Pinpoint the cell where the given text exists, returning its (x, y) midpoint coordinate. 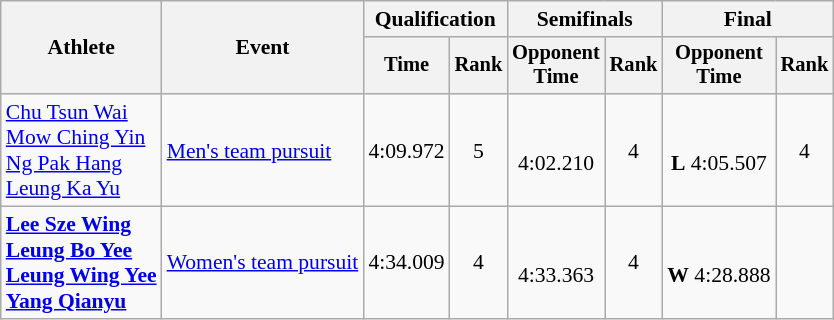
Chu Tsun WaiMow Ching YinNg Pak HangLeung Ka Yu (82, 150)
Time (406, 66)
Women's team pursuit (263, 263)
Athlete (82, 48)
4:34.009 (406, 263)
Semifinals (584, 19)
Men's team pursuit (263, 150)
4:02.210 (556, 150)
4:09.972 (406, 150)
Qualification (435, 19)
Event (263, 48)
Lee Sze WingLeung Bo YeeLeung Wing YeeYang Qianyu (82, 263)
5 (479, 150)
L 4:05.507 (718, 150)
W 4:28.888 (718, 263)
Final (748, 19)
4:33.363 (556, 263)
